Return the (X, Y) coordinate for the center point of the cell that contains the specified text.  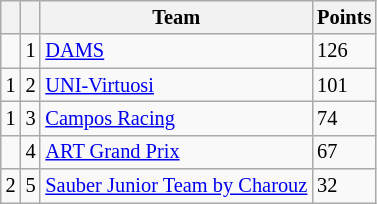
DAMS (176, 51)
67 (344, 152)
Team (176, 17)
126 (344, 51)
ART Grand Prix (176, 152)
Points (344, 17)
3 (31, 118)
Sauber Junior Team by Charouz (176, 186)
4 (31, 152)
Campos Racing (176, 118)
32 (344, 186)
101 (344, 85)
UNI-Virtuosi (176, 85)
74 (344, 118)
5 (31, 186)
